For the text-containing cell, return its midpoint in [X, Y] coordinate format. 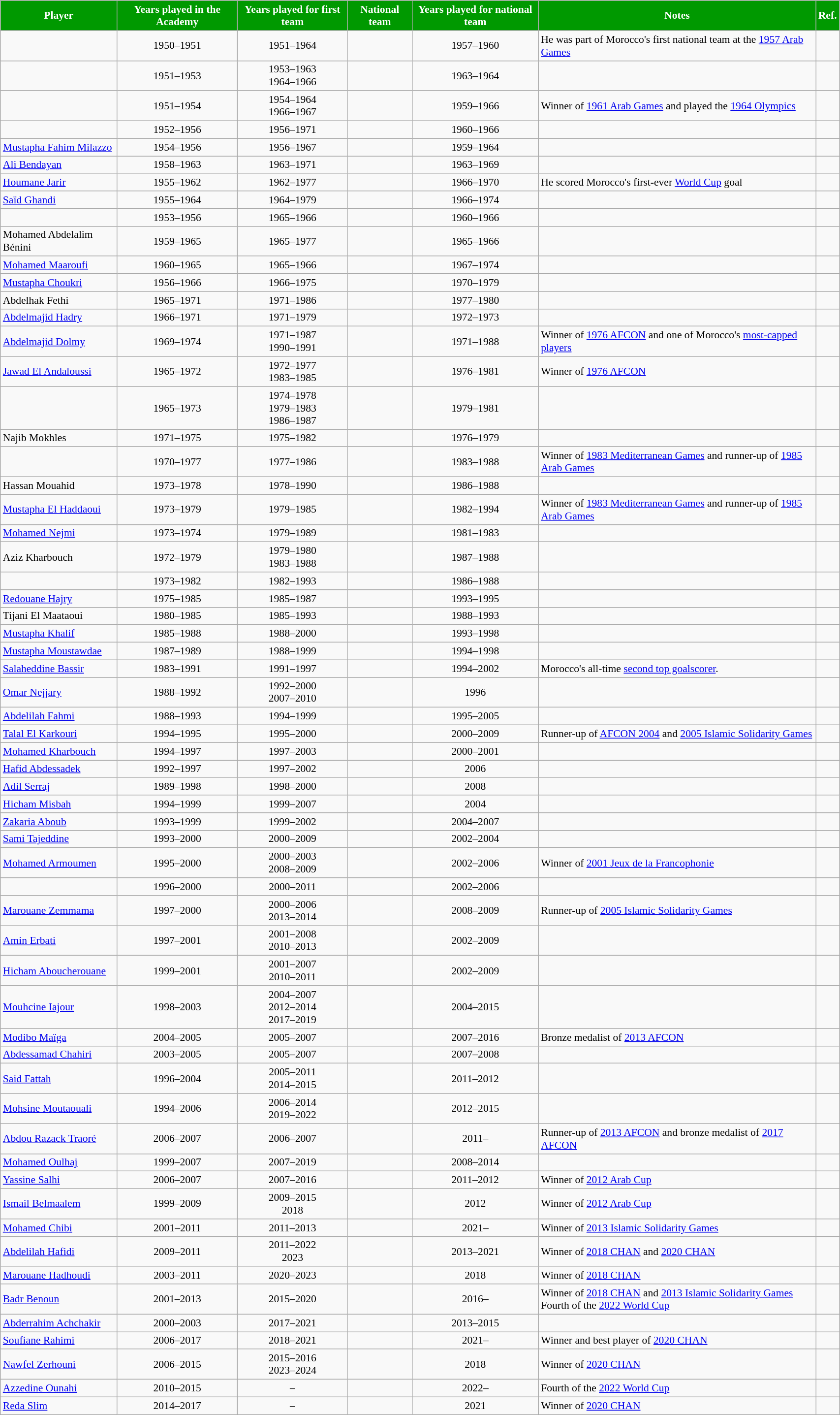
Yassine Salhi [59, 1180]
1975–1982 [292, 438]
2011– [475, 1138]
Aziz Kharbouch [59, 557]
National team [380, 16]
1969–1974 [177, 342]
2005–20112014–2015 [292, 1078]
1974–19781979–19831986–1987 [292, 408]
1975–1985 [177, 599]
1953–1956 [177, 218]
Mohamed Armoumen [59, 863]
2015–20162023–2024 [292, 1365]
1954–19641966–1967 [292, 106]
Amin Erbati [59, 940]
Winner of 2018 CHAN [677, 1276]
Abdelilah Hafidi [59, 1252]
Fourth of the 2022 World Cup [677, 1388]
1991–1997 [292, 669]
1973–1974 [177, 533]
Houmane Jarir [59, 183]
1971–1975 [177, 438]
2011–20222023 [292, 1252]
Mohsine Moutaouali [59, 1109]
1963–1971 [292, 165]
Runner-up of 2005 Islamic Solidarity Games [677, 911]
Abdou Razack Traoré [59, 1138]
1997–2001 [177, 940]
Reda Slim [59, 1406]
Abdelmajid Dolmy [59, 342]
1954–1956 [177, 147]
1972–19771983–1985 [292, 371]
1996–2000 [177, 887]
1963–1964 [475, 76]
2008–2014 [475, 1162]
1959–1966 [475, 106]
Runner-up of AFCON 2004 and 2005 Islamic Solidarity Games [677, 734]
2009–20152018 [292, 1204]
1977–1980 [475, 300]
2000–2001 [475, 751]
1996–2004 [177, 1078]
1983–1991 [177, 669]
1977–1986 [292, 462]
1970–1979 [475, 283]
Abdelilah Fahmi [59, 716]
Talal El Karkouri [59, 734]
1959–1964 [475, 147]
Najib Mokhles [59, 438]
2004–2007 [475, 822]
2017–2021 [292, 1323]
2011–2013 [292, 1228]
1953–19631964–1966 [292, 76]
2021 [475, 1406]
1997–2002 [292, 769]
1956–1971 [292, 130]
Winner of 2018 CHAN and 2020 CHAN [677, 1252]
Marouane Zemmama [59, 911]
2001–20072010–2011 [292, 971]
1965–1973 [177, 408]
Mohamed Nejmi [59, 533]
1993–2000 [177, 839]
Azzedine Ounahi [59, 1388]
Years played for national team [475, 16]
1965–1972 [177, 371]
1958–1963 [177, 165]
2010–2015 [177, 1388]
Winner and best player of 2020 CHAN [677, 1341]
2008 [475, 787]
1987–1988 [475, 557]
Mustapha El Haddaoui [59, 509]
1996 [475, 692]
Winner of 1961 Arab Games and played the 1964 Olympics [677, 106]
2022– [475, 1388]
1998–2003 [177, 1007]
Years played in the Academy [177, 16]
Winner of 2013 Islamic Solidarity Games [677, 1228]
1999–2009 [177, 1204]
Runner-up of 2013 AFCON and bronze medalist of 2017 AFCON [677, 1138]
2002–2004 [475, 839]
Hicham Misbah [59, 804]
1994–1998 [475, 651]
1962–1977 [292, 183]
2020–2023 [292, 1276]
2007–2008 [475, 1055]
1952–1956 [177, 130]
Zakaria Aboub [59, 822]
1983–1988 [475, 462]
Mustapha Moustawdae [59, 651]
1995–2005 [475, 716]
1994–2006 [177, 1109]
2004–2005 [177, 1037]
1951–1954 [177, 106]
2007–2019 [292, 1162]
Abdelhak Fethi [59, 300]
1997–2000 [177, 911]
Mustapha Choukri [59, 283]
1963–1969 [475, 165]
1999–2001 [177, 971]
Hafid Abdessadek [59, 769]
2004–20072012–20142017–2019 [292, 1007]
2004–2015 [475, 1007]
Soufiane Rahimi [59, 1341]
Mohamed Chibi [59, 1228]
2012–2015 [475, 1109]
Adil Serraj [59, 787]
2006 [475, 769]
Salaheddine Bassir [59, 669]
1955–1962 [177, 183]
2006–2015 [177, 1365]
1994–2002 [475, 669]
1994–1997 [177, 751]
1981–1983 [475, 533]
He scored Morocco's first-ever World Cup goal [677, 183]
Said Fattah [59, 1078]
2018–2021 [292, 1341]
1973–1982 [177, 581]
2012 [475, 1204]
1964–1979 [292, 200]
1957–1960 [475, 45]
2000–2011 [292, 887]
1982–1994 [475, 509]
1979–1981 [475, 408]
1951–1964 [292, 45]
1988–2000 [292, 634]
1966–1971 [177, 318]
Hicham Aboucherouane [59, 971]
Mohamed Oulhaj [59, 1162]
1998–2000 [292, 787]
2013–2015 [475, 1323]
Tijani El Maataoui [59, 616]
Redouane Hajry [59, 599]
1971–1979 [292, 318]
1993–1999 [177, 822]
1985–1993 [292, 616]
1966–1970 [475, 183]
1971–1988 [475, 342]
Hassan Mouahid [59, 486]
1979–19801983–1988 [292, 557]
2006–20142019–2022 [292, 1109]
1992–1997 [177, 769]
1992–20002007–2010 [292, 692]
2016– [475, 1299]
1972–1979 [177, 557]
Winner of 1976 AFCON and one of Morocco's most-capped players [677, 342]
1971–19871990–1991 [292, 342]
2003–2011 [177, 1276]
2000–20032008–2009 [292, 863]
1988–1992 [177, 692]
Abdessamad Chahiri [59, 1055]
2013–2021 [475, 1252]
1987–1989 [177, 651]
1979–1985 [292, 509]
Saïd Ghandi [59, 200]
Mouhcine Iajour [59, 1007]
Winner of 2001 Jeux de la Francophonie [677, 863]
1967–1974 [475, 265]
2000–20062013–2014 [292, 911]
1988–1999 [292, 651]
1985–1987 [292, 599]
Omar Nejjary [59, 692]
Mohamed Maaroufi [59, 265]
1993–1998 [475, 634]
1993–1995 [475, 599]
1960–1965 [177, 265]
Ismail Belmaalem [59, 1204]
Winner of 2018 CHAN and 2013 Islamic Solidarity GamesFourth of the 2022 World Cup [677, 1299]
Morocco's all-time second top goalscorer. [677, 669]
Sami Tajeddine [59, 839]
1972–1973 [475, 318]
1973–1978 [177, 486]
2008–2009 [475, 911]
Abdelmajid Hadry [59, 318]
1985–1988 [177, 634]
Mohamed Abdelalim Bénini [59, 241]
He was part of Morocco's first national team at the 1957 Arab Games [677, 45]
2015–2020 [292, 1299]
1951–1953 [177, 76]
2014–2017 [177, 1406]
2004 [475, 804]
1966–1974 [475, 200]
1976–1979 [475, 438]
1971–1986 [292, 300]
Winner of 1976 AFCON [677, 371]
1979–1989 [292, 533]
1955–1964 [177, 200]
2006–2017 [177, 1341]
1956–1966 [177, 283]
Modibo Maïga [59, 1037]
Jawad El Andaloussi [59, 371]
1966–1975 [292, 283]
1997–2003 [292, 751]
1973–1979 [177, 509]
Nawfel Zerhouni [59, 1365]
Bronze medalist of 2013 AFCON [677, 1037]
1982–1993 [292, 581]
Mohamed Kharbouch [59, 751]
1994–1995 [177, 734]
1999–2002 [292, 822]
Player [59, 16]
Abderrahim Achchakir [59, 1323]
Badr Benoun [59, 1299]
2001–20082010–2013 [292, 940]
1989–1998 [177, 787]
2003–2005 [177, 1055]
1956–1967 [292, 147]
2009–2011 [177, 1252]
1959–1965 [177, 241]
2001–2011 [177, 1228]
Ali Bendayan [59, 165]
1980–1985 [177, 616]
1970–1977 [177, 462]
Notes [677, 16]
1965–1977 [292, 241]
1950–1951 [177, 45]
1976–1981 [475, 371]
1978–1990 [292, 486]
Mustapha Khalif [59, 634]
Years played for first team [292, 16]
Mustapha Fahim Milazzo [59, 147]
2001–2013 [177, 1299]
1965–1971 [177, 300]
2000–2003 [177, 1323]
Ref. [828, 16]
Marouane Hadhoudi [59, 1276]
